Detect which cell encompasses the target text, then output its [X, Y] center coordinate. 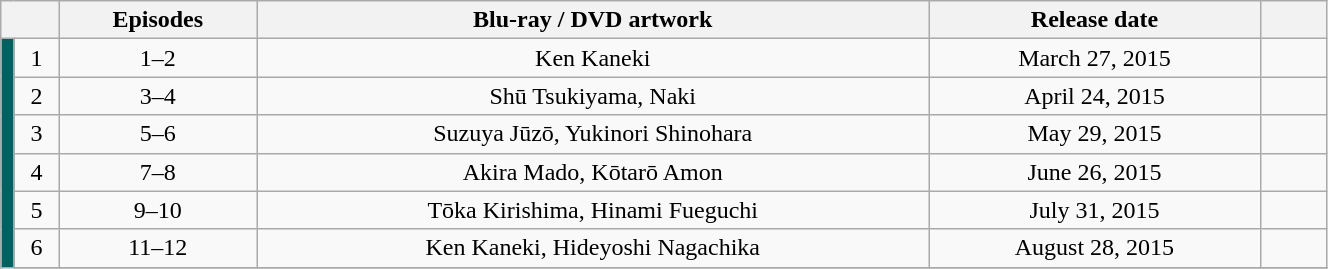
Ken Kaneki, Hideyoshi Nagachika [593, 248]
1–2 [158, 58]
11–12 [158, 248]
6 [36, 248]
1 [36, 58]
Suzuya Jūzō, Yukinori Shinohara [593, 134]
7–8 [158, 172]
3 [36, 134]
July 31, 2015 [1094, 210]
March 27, 2015 [1094, 58]
Ken Kaneki [593, 58]
August 28, 2015 [1094, 248]
Episodes [158, 20]
3–4 [158, 96]
5 [36, 210]
Shū Tsukiyama, Naki [593, 96]
5–6 [158, 134]
9–10 [158, 210]
April 24, 2015 [1094, 96]
2 [36, 96]
Tōka Kirishima, Hinami Fueguchi [593, 210]
Release date [1094, 20]
May 29, 2015 [1094, 134]
4 [36, 172]
Blu-ray / DVD artwork [593, 20]
Akira Mado, Kōtarō Amon [593, 172]
June 26, 2015 [1094, 172]
